Extract the [x, y] coordinate from the center of the cell holding the provided text.  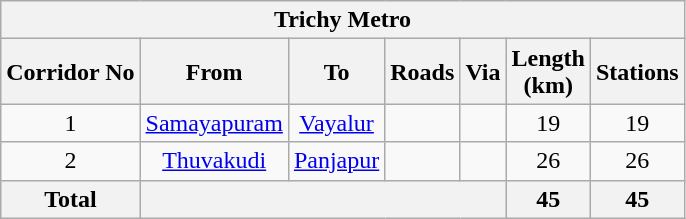
2 [70, 161]
Trichy Metro [342, 20]
Total [70, 199]
From [214, 72]
Samayapuram [214, 123]
Roads [422, 72]
Corridor No [70, 72]
Panjapur [336, 161]
To [336, 72]
1 [70, 123]
Vayalur [336, 123]
Length(km) [548, 72]
Thuvakudi [214, 161]
Stations [637, 72]
Via [483, 72]
